Extract the (x, y) coordinate from the center of the cell holding the provided text.  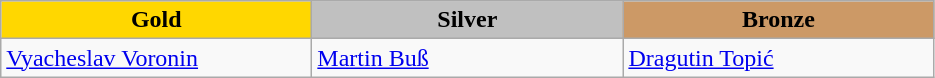
Vyacheslav Voronin (156, 58)
Silver (468, 20)
Dragutin Topić (778, 58)
Martin Buß (468, 58)
Bronze (778, 20)
Gold (156, 20)
